Find where the given text appears and provide that cell's center as [X, Y] coordinate. 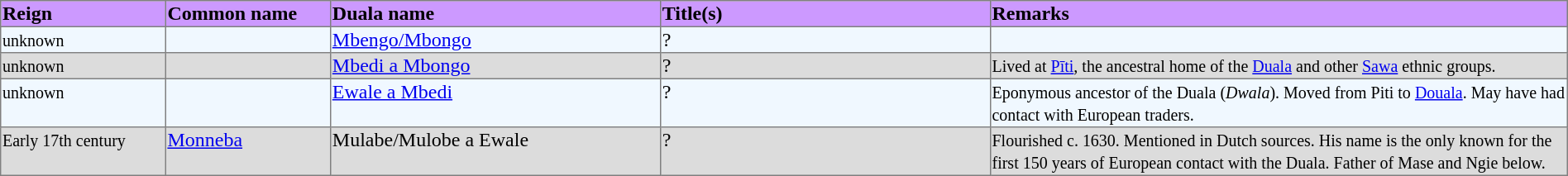
Reign [83, 14]
Mulabe/Mulobe a Ewale [496, 151]
Early 17th century [83, 151]
Lived at Pīti, the ancestral home of the Duala and other Sawa ethnic groups. [1279, 66]
Duala name [496, 14]
Remarks [1279, 14]
Common name [248, 14]
Eponymous ancestor of the Duala (Dwala). Moved from Piti to Douala. May have had contact with European traders. [1279, 102]
Monneba [248, 151]
Mbedi a Mbongo [496, 66]
Mbengo/Mbongo [496, 40]
Title(s) [825, 14]
Ewale a Mbedi [496, 102]
